Determine the [x, y] coordinate at the center of the cell enclosing the given text.  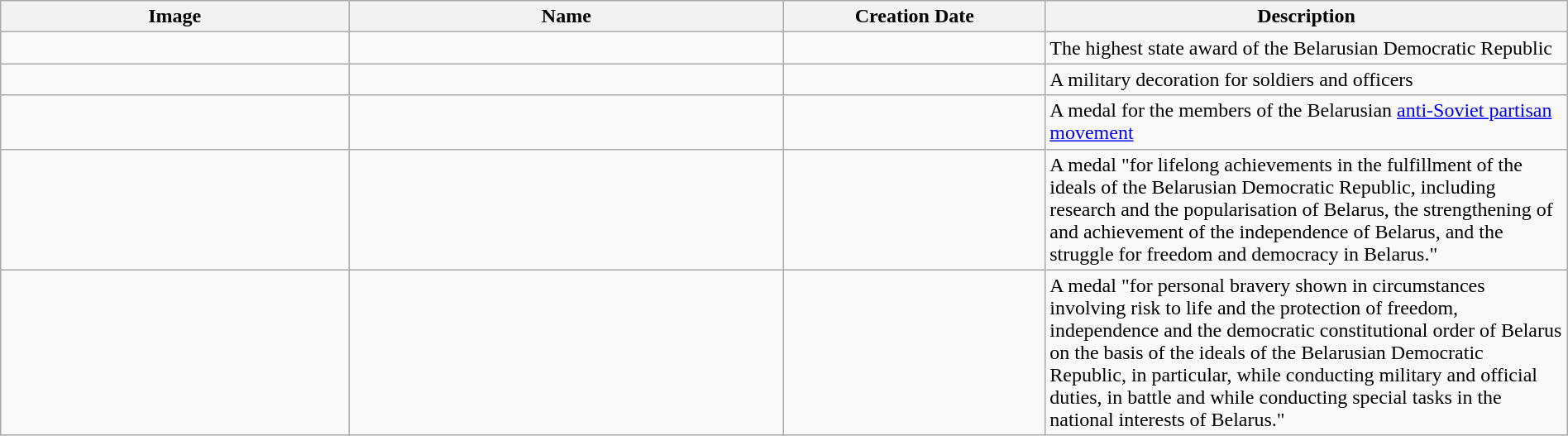
A military decoration for soldiers and officers [1307, 79]
A medal for the members of the Belarusian anti-Soviet partisan movement [1307, 122]
The highest state award of the Belarusian Democratic Republic [1307, 48]
Description [1307, 17]
Name [566, 17]
Image [175, 17]
Creation Date [915, 17]
